Locate the cell with the specified text and output its [x, y] center coordinate. 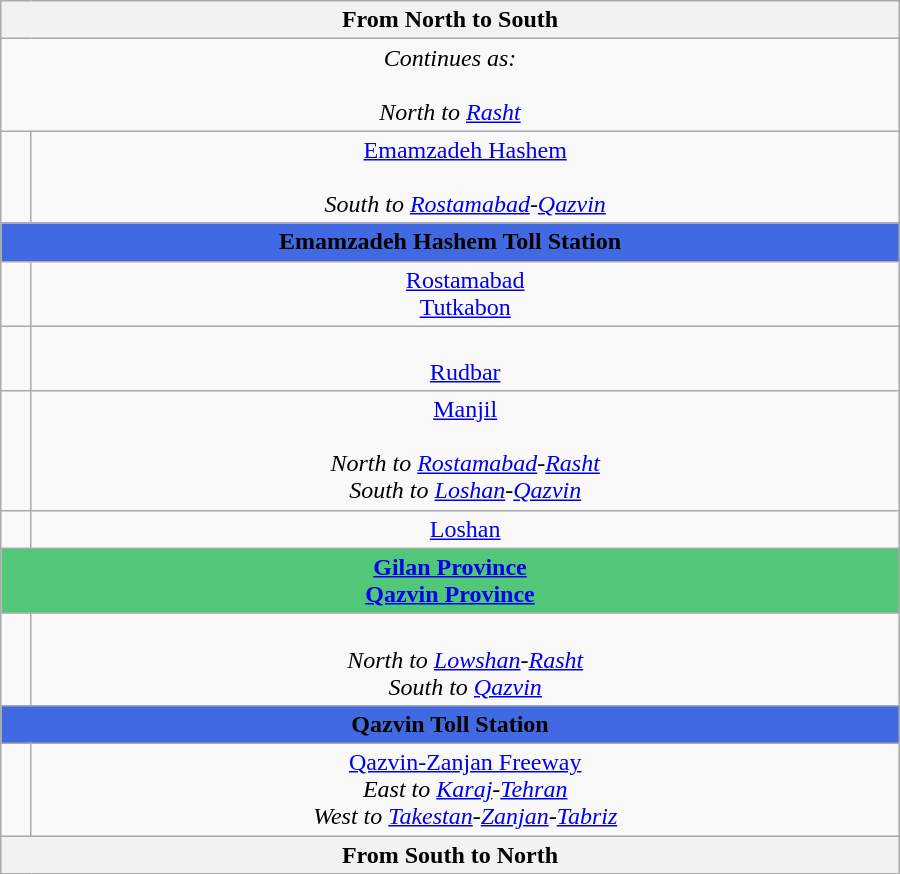
From North to South [450, 20]
Emamzadeh Hashem Toll Station [450, 242]
From South to North [450, 855]
Gilan Province Qazvin Province [450, 580]
Rudbar [465, 358]
Loshan [465, 529]
Qazvin-Zanjan FreewayEast to Karaj-TehranWest to Takestan-Zanjan-Tabriz [465, 789]
Emamzadeh HashemSouth to Rostamabad-Qazvin [465, 177]
Rostamabad Tutkabon [465, 294]
ManjilNorth to Rostamabad-RashtSouth to Loshan-Qazvin [465, 450]
Qazvin Toll Station [450, 724]
North to Lowshan-RashtSouth to Qazvin [465, 659]
Continues as:North to Rasht [450, 85]
